Locate the cell with the specified text and output its [x, y] center coordinate. 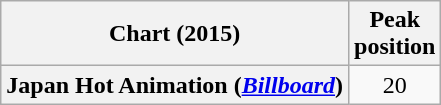
Peakposition [395, 34]
Japan Hot Animation (Billboard) [175, 85]
20 [395, 85]
Chart (2015) [175, 34]
